Detect which cell encompasses the target text, then output its [x, y] center coordinate. 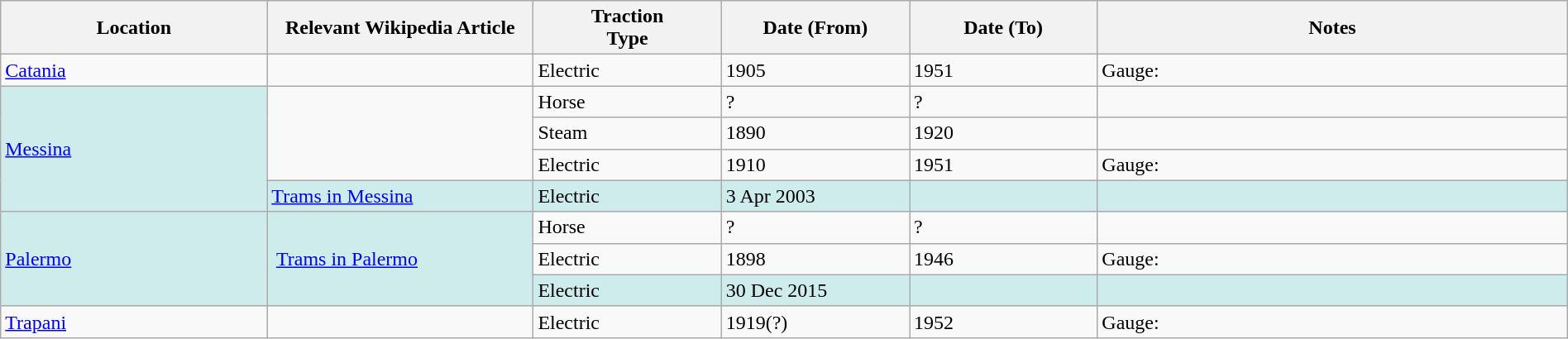
Location [134, 28]
Steam [627, 133]
TractionType [627, 28]
1898 [815, 259]
Notes [1332, 28]
1920 [1004, 133]
Catania [134, 70]
Trapani [134, 322]
1910 [815, 165]
30 Dec 2015 [815, 290]
1890 [815, 133]
Date (To) [1004, 28]
1946 [1004, 259]
Relevant Wikipedia Article [400, 28]
1905 [815, 70]
Palermo [134, 259]
Date (From) [815, 28]
Trams in Messina [400, 196]
Trams in Palermo [400, 259]
Messina [134, 149]
1952 [1004, 322]
1919(?) [815, 322]
3 Apr 2003 [815, 196]
